Determine the [x, y] coordinate at the center of the cell enclosing the given text.  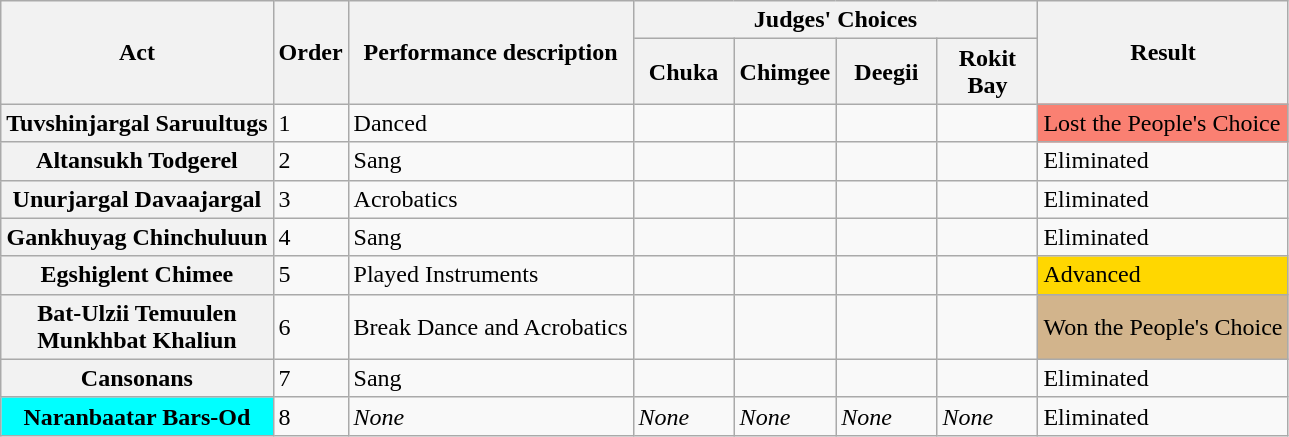
Rokit Bay [988, 72]
7 [310, 378]
Altansukh Todgerel [137, 161]
Performance description [490, 52]
Deegii [886, 72]
Cansonans [137, 378]
5 [310, 275]
Gankhuyag Chinchuluun [137, 237]
Egshiglent Chimee [137, 275]
Naranbaatar Bars-Od [137, 416]
Lost the People's Choice [1163, 123]
Act [137, 52]
Acrobatics [490, 199]
Advanced [1163, 275]
Tuvshinjargal Saruultugs [137, 123]
6 [310, 326]
Won the People's Choice [1163, 326]
Chimgee [785, 72]
Unurjargal Davaajargal [137, 199]
Chuka [684, 72]
Break Dance and Acrobatics [490, 326]
3 [310, 199]
Judges' Choices [836, 20]
Bat-Ulzii TemuulenMunkhbat Khaliun [137, 326]
4 [310, 237]
Played Instruments [490, 275]
8 [310, 416]
2 [310, 161]
1 [310, 123]
Order [310, 52]
Result [1163, 52]
Danced [490, 123]
